Scan for the cell matching the given text and deliver its (x, y) coordinate at center. 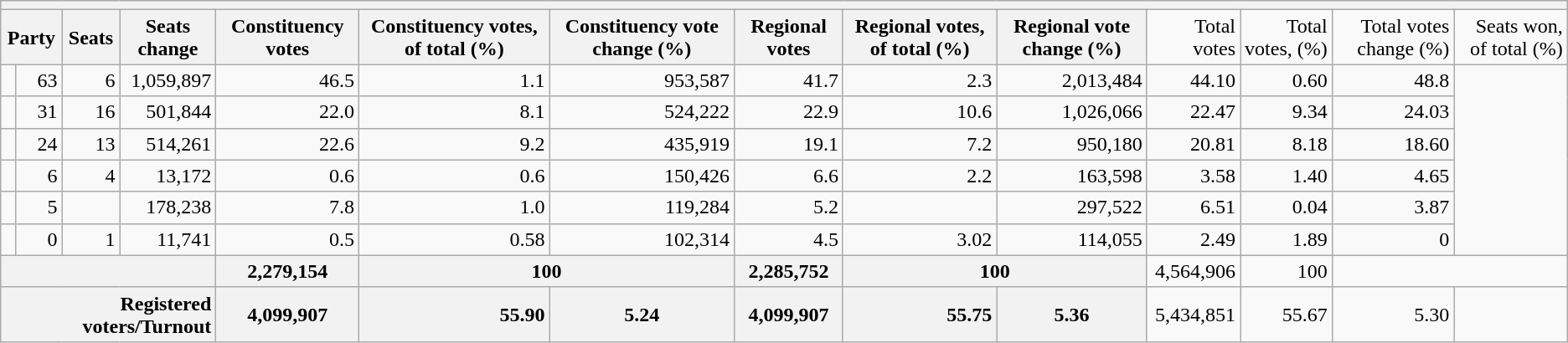
5.24 (642, 315)
Regional vote change (%) (1072, 37)
1.1 (454, 80)
150,426 (642, 176)
2.2 (920, 176)
20.81 (1193, 144)
178,238 (168, 207)
Total votes (1193, 37)
5.2 (789, 207)
7.2 (920, 144)
163,598 (1072, 176)
5 (39, 207)
48.8 (1393, 80)
46.5 (288, 80)
13,172 (168, 176)
6.51 (1193, 207)
5.36 (1072, 315)
Seats change (168, 37)
55.75 (920, 315)
10.6 (920, 112)
13 (90, 144)
0.5 (288, 239)
22.6 (288, 144)
4,564,906 (1193, 271)
1 (90, 239)
Registered voters/Turnout (109, 315)
5.30 (1393, 315)
2,279,154 (288, 271)
3.58 (1193, 176)
1,059,897 (168, 80)
4 (90, 176)
0.58 (454, 239)
Party (32, 37)
19.1 (789, 144)
55.67 (1287, 315)
55.90 (454, 315)
16 (90, 112)
24 (39, 144)
953,587 (642, 80)
22.47 (1193, 112)
Regional votes, of total (%) (920, 37)
22.9 (789, 112)
1.89 (1287, 239)
2,285,752 (789, 271)
102,314 (642, 239)
0.60 (1287, 80)
1,026,066 (1072, 112)
9.2 (454, 144)
297,522 (1072, 207)
44.10 (1193, 80)
1.40 (1287, 176)
63 (39, 80)
524,222 (642, 112)
6.6 (789, 176)
2,013,484 (1072, 80)
8.1 (454, 112)
7.8 (288, 207)
18.60 (1393, 144)
3.02 (920, 239)
Seats (90, 37)
Total votes change (%) (1393, 37)
4.65 (1393, 176)
114,055 (1072, 239)
5,434,851 (1193, 315)
Total votes, (%) (1287, 37)
Constituency votes, of total (%) (454, 37)
Regional votes (789, 37)
435,919 (642, 144)
24.03 (1393, 112)
3.87 (1393, 207)
950,180 (1072, 144)
2.49 (1193, 239)
41.7 (789, 80)
11,741 (168, 239)
22.0 (288, 112)
9.34 (1287, 112)
4.5 (789, 239)
31 (39, 112)
2.3 (920, 80)
Constituency vote change (%) (642, 37)
8.18 (1287, 144)
501,844 (168, 112)
Constituency votes (288, 37)
514,261 (168, 144)
0.04 (1287, 207)
119,284 (642, 207)
Seats won, of total (%) (1511, 37)
1.0 (454, 207)
